Extract the (x, y) coordinate from the center of the cell holding the provided text.  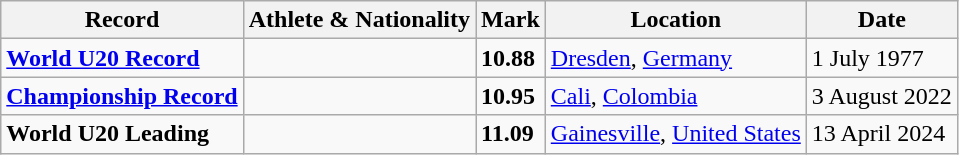
Record (122, 20)
10.95 (511, 96)
Location (676, 20)
World U20 Record (122, 58)
Date (882, 20)
Mark (511, 20)
3 August 2022 (882, 96)
Dresden, Germany (676, 58)
10.88 (511, 58)
1 July 1977 (882, 58)
Championship Record (122, 96)
Gainesville, United States (676, 134)
13 April 2024 (882, 134)
Athlete & Nationality (359, 20)
11.09 (511, 134)
World U20 Leading (122, 134)
Cali, Colombia (676, 96)
